For the text-containing cell, return its midpoint in [X, Y] coordinate format. 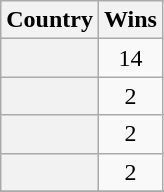
Wins [130, 20]
Country [50, 20]
14 [130, 58]
